Search for the cell housing the specified text and yield its (x, y) center coordinate. 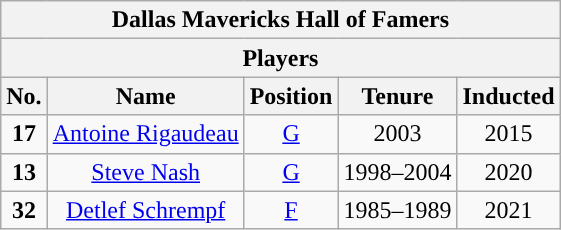
2015 (508, 134)
Antoine Rigaudeau (146, 134)
No. (24, 96)
Name (146, 96)
13 (24, 172)
Inducted (508, 96)
Detlef Schrempf (146, 210)
F (291, 210)
Position (291, 96)
Tenure (398, 96)
1985–1989 (398, 210)
1998–2004 (398, 172)
2020 (508, 172)
17 (24, 134)
Dallas Mavericks Hall of Famers (280, 20)
Steve Nash (146, 172)
32 (24, 210)
2021 (508, 210)
2003 (398, 134)
Players (280, 58)
